Output the (X, Y) coordinate of the center of the cell containing the given text.  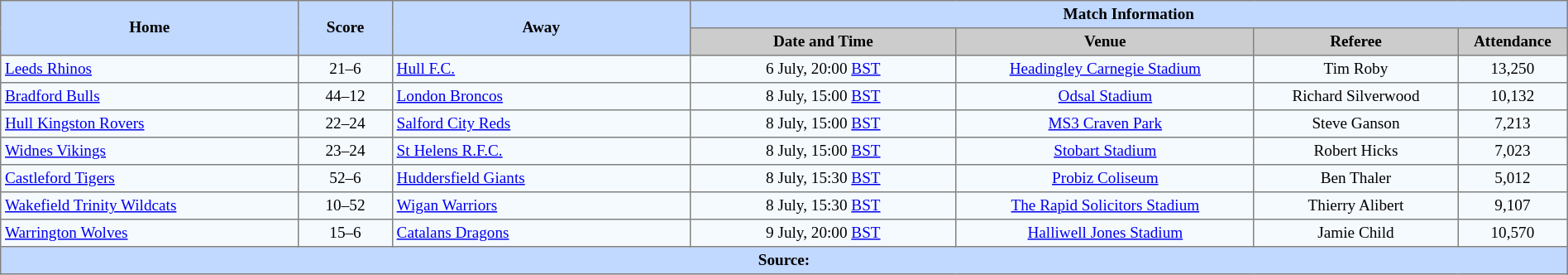
Castleford Tigers (150, 179)
10,570 (1513, 234)
Stobart Stadium (1105, 151)
The Rapid Solicitors Stadium (1105, 205)
Attendance (1513, 41)
21–6 (346, 70)
Tim Roby (1355, 70)
23–24 (346, 151)
Salford City Reds (541, 124)
Wakefield Trinity Wildcats (150, 205)
Away (541, 28)
Catalans Dragons (541, 234)
St Helens R.F.C. (541, 151)
Jamie Child (1355, 234)
Leeds Rhinos (150, 70)
5,012 (1513, 179)
Widnes Vikings (150, 151)
7,213 (1513, 124)
10–52 (346, 205)
Source: (784, 260)
44–12 (346, 96)
10,132 (1513, 96)
Score (346, 28)
Referee (1355, 41)
Bradford Bulls (150, 96)
22–24 (346, 124)
6 July, 20:00 BST (823, 70)
Match Information (1128, 15)
Ben Thaler (1355, 179)
7,023 (1513, 151)
MS3 Craven Park (1105, 124)
9 July, 20:00 BST (823, 234)
Hull F.C. (541, 70)
13,250 (1513, 70)
15–6 (346, 234)
Steve Ganson (1355, 124)
Wigan Warriors (541, 205)
Huddersfield Giants (541, 179)
Home (150, 28)
Robert Hicks (1355, 151)
Thierry Alibert (1355, 205)
Warrington Wolves (150, 234)
London Broncos (541, 96)
Odsal Stadium (1105, 96)
Venue (1105, 41)
Halliwell Jones Stadium (1105, 234)
52–6 (346, 179)
Probiz Coliseum (1105, 179)
9,107 (1513, 205)
Date and Time (823, 41)
Hull Kingston Rovers (150, 124)
Headingley Carnegie Stadium (1105, 70)
Richard Silverwood (1355, 96)
